Identify which cell holds the provided text, then report its (x, y) central coordinate. 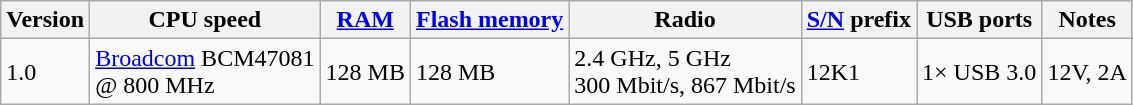
Notes (1088, 20)
RAM (365, 20)
USB ports (980, 20)
S/N prefix (858, 20)
CPU speed (205, 20)
Version (46, 20)
2.4 GHz, 5 GHz300 Mbit/s, 867 Mbit/s (685, 72)
1× USB 3.0 (980, 72)
12K1 (858, 72)
Radio (685, 20)
Broadcom BCM47081@ 800 MHz (205, 72)
1.0 (46, 72)
Flash memory (489, 20)
12V, 2A (1088, 72)
